For the text-containing cell, return its midpoint in (X, Y) coordinate format. 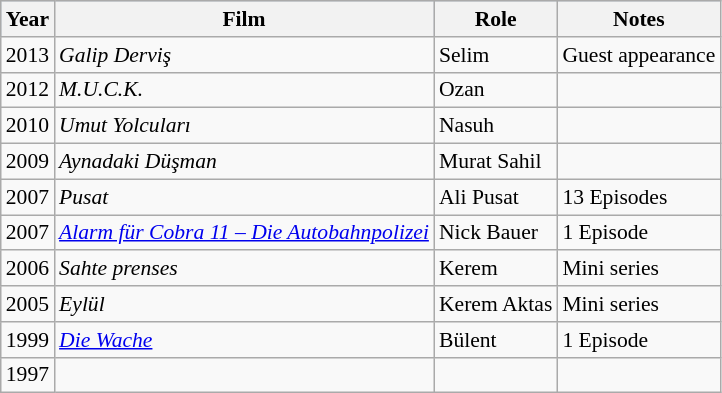
13 Episodes (638, 197)
Eylül (244, 304)
Notes (638, 19)
Aynadaki Düşman (244, 162)
1999 (28, 340)
Pusat (244, 197)
Bülent (496, 340)
Murat Sahil (496, 162)
Selim (496, 55)
Die Wache (244, 340)
M.U.C.K. (244, 90)
Ali Pusat (496, 197)
Kerem Aktas (496, 304)
Kerem (496, 269)
Nasuh (496, 126)
2010 (28, 126)
Film (244, 19)
Guest appearance (638, 55)
2012 (28, 90)
1997 (28, 375)
2009 (28, 162)
Nick Bauer (496, 233)
Ozan (496, 90)
Alarm für Cobra 11 – Die Autobahnpolizei (244, 233)
Sahte prenses (244, 269)
Year (28, 19)
2005 (28, 304)
2006 (28, 269)
2013 (28, 55)
Galip Derviş (244, 55)
Umut Yolcuları (244, 126)
Role (496, 19)
